Provide the [X, Y] coordinate of the cell's center where the given text is located.  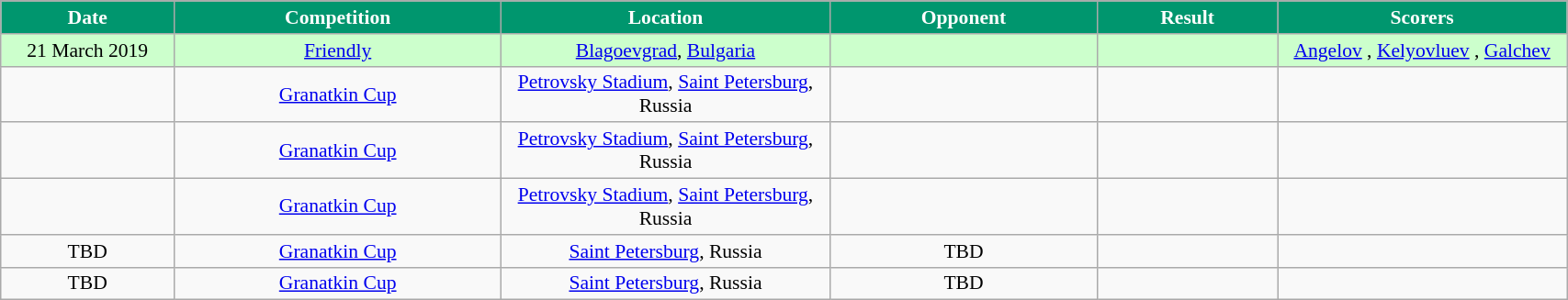
Competition [338, 17]
Scorers [1422, 17]
Result [1188, 17]
Location [666, 17]
Date [88, 17]
Angelov , Kelyovluev , Galchev [1422, 50]
Blagoevgrad, Bulgaria [666, 50]
Opponent [963, 17]
21 March 2019 [88, 50]
Friendly [338, 50]
